Output the [X, Y] coordinate of the center of the cell containing the given text.  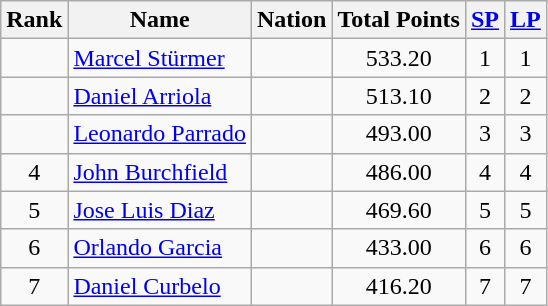
Nation [292, 20]
Daniel Curbelo [160, 286]
493.00 [399, 134]
533.20 [399, 58]
Marcel Stürmer [160, 58]
433.00 [399, 248]
416.20 [399, 286]
Daniel Arriola [160, 96]
John Burchfield [160, 172]
Name [160, 20]
SP [484, 20]
Jose Luis Diaz [160, 210]
Orlando Garcia [160, 248]
Leonardo Parrado [160, 134]
469.60 [399, 210]
486.00 [399, 172]
LP [526, 20]
Rank [34, 20]
Total Points [399, 20]
513.10 [399, 96]
